Extract the [X, Y] coordinate from the center of the cell holding the provided text.  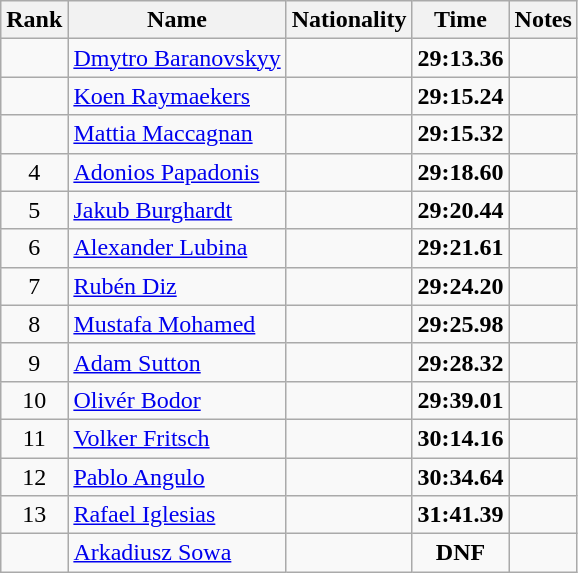
29:18.60 [460, 172]
10 [34, 400]
Pablo Angulo [177, 477]
29:15.32 [460, 134]
Name [177, 20]
29:15.24 [460, 96]
Jakub Burghardt [177, 210]
6 [34, 248]
8 [34, 324]
Adonios Papadonis [177, 172]
DNF [460, 553]
29:25.98 [460, 324]
29:20.44 [460, 210]
Koen Raymaekers [177, 96]
29:28.32 [460, 362]
Rank [34, 20]
11 [34, 438]
Alexander Lubina [177, 248]
31:41.39 [460, 515]
12 [34, 477]
29:21.61 [460, 248]
29:39.01 [460, 400]
29:24.20 [460, 286]
Rafael Iglesias [177, 515]
9 [34, 362]
Time [460, 20]
13 [34, 515]
Mattia Maccagnan [177, 134]
Rubén Diz [177, 286]
Volker Fritsch [177, 438]
Mustafa Mohamed [177, 324]
Olivér Bodor [177, 400]
7 [34, 286]
Dmytro Baranovskyy [177, 58]
30:34.64 [460, 477]
5 [34, 210]
Notes [543, 20]
30:14.16 [460, 438]
Adam Sutton [177, 362]
29:13.36 [460, 58]
Arkadiusz Sowa [177, 553]
4 [34, 172]
Nationality [349, 20]
